Provide the [x, y] coordinate of the cell's center where the given text is located.  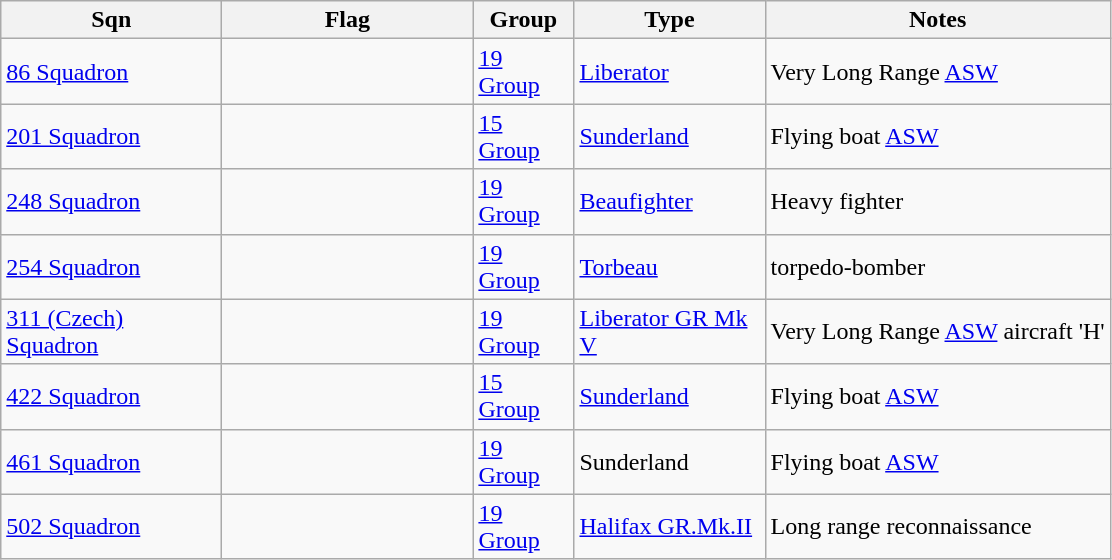
Type [670, 20]
461 Squadron [112, 462]
422 Squadron [112, 396]
Torbeau [670, 266]
311 (Czech) Squadron [112, 332]
Halifax GR.Mk.II [670, 526]
Group [524, 20]
Heavy fighter [938, 202]
502 Squadron [112, 526]
torpedo-bomber [938, 266]
Liberator GR Mk V [670, 332]
Liberator [670, 72]
201 Squadron [112, 136]
248 Squadron [112, 202]
Sqn [112, 20]
Long range reconnaissance [938, 526]
Notes [938, 20]
254 Squadron [112, 266]
86 Squadron [112, 72]
Very Long Range ASW [938, 72]
Flag [348, 20]
Beaufighter [670, 202]
Very Long Range ASW aircraft 'H' [938, 332]
